Output the (X, Y) coordinate of the center of the cell containing the given text.  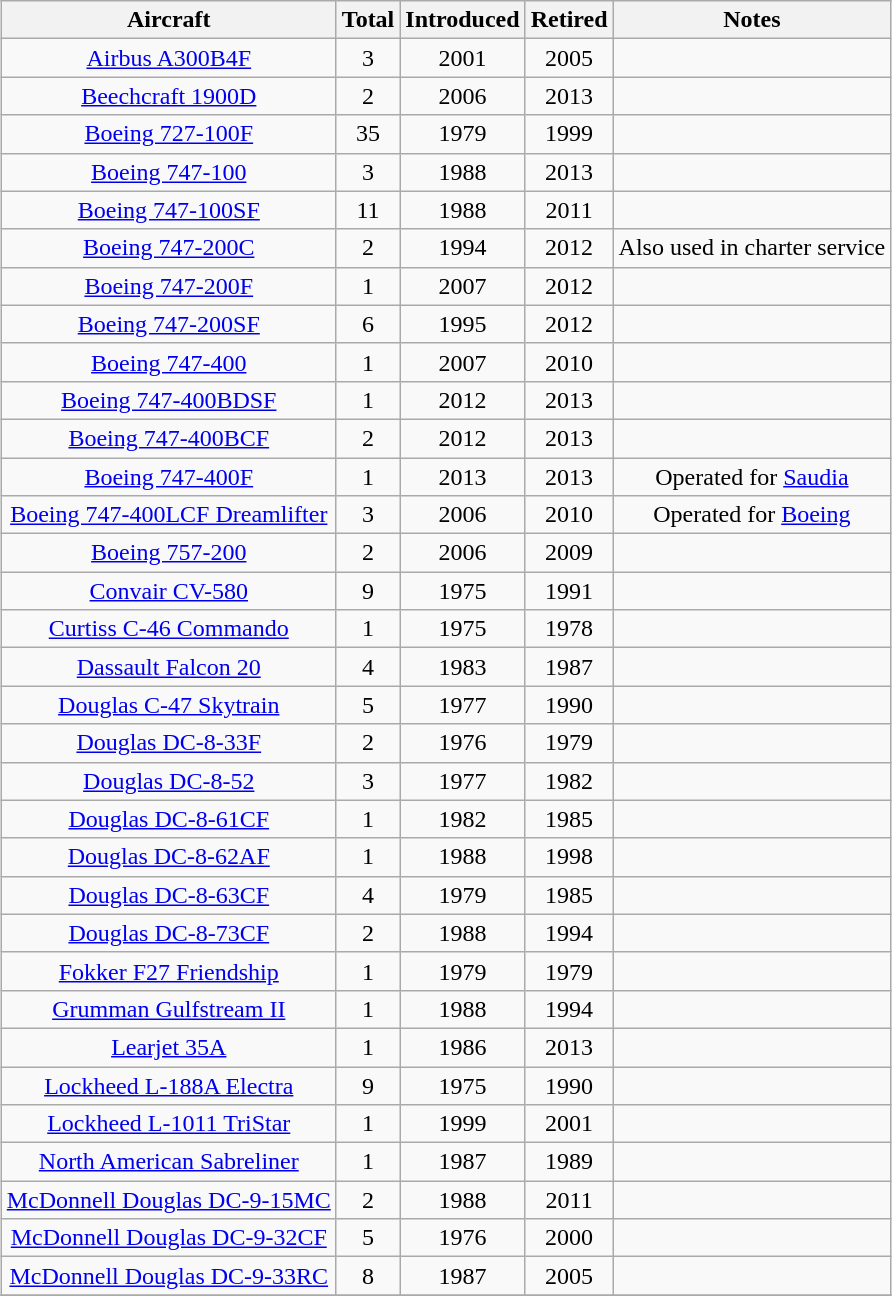
McDonnell Douglas DC-9-15MC (168, 1200)
6 (368, 324)
Boeing 747-100 (168, 172)
Grumman Gulfstream II (168, 1009)
2009 (569, 553)
Boeing 747-400LCF Dreamlifter (168, 515)
8 (368, 1276)
35 (368, 134)
11 (368, 210)
Douglas DC-8-62AF (168, 857)
Boeing 757-200 (168, 553)
Douglas DC-8-52 (168, 781)
Boeing 747-400BDSF (168, 400)
McDonnell Douglas DC-9-32CF (168, 1238)
Douglas DC-8-63CF (168, 895)
Boeing 747-400 (168, 362)
Airbus A300B4F (168, 58)
Operated for Boeing (752, 515)
Convair CV-580 (168, 591)
North American Sabreliner (168, 1162)
1978 (569, 629)
Total (368, 20)
Boeing 747-200F (168, 286)
2000 (569, 1238)
Curtiss C-46 Commando (168, 629)
Boeing 747-200SF (168, 324)
Aircraft (168, 20)
Lockheed L-188A Electra (168, 1085)
Boeing 747-100SF (168, 210)
Douglas DC-8-61CF (168, 819)
1983 (462, 667)
Boeing 727-100F (168, 134)
Douglas DC-8-73CF (168, 933)
Learjet 35A (168, 1047)
Boeing 747-200C (168, 248)
Operated for Saudia (752, 477)
Lockheed L-1011 TriStar (168, 1124)
Beechcraft 1900D (168, 96)
1998 (569, 857)
Douglas C-47 Skytrain (168, 705)
Retired (569, 20)
Fokker F27 Friendship (168, 971)
McDonnell Douglas DC-9-33RC (168, 1276)
Boeing 747-400F (168, 477)
Boeing 747-400BCF (168, 438)
1991 (569, 591)
1986 (462, 1047)
Douglas DC-8-33F (168, 743)
Introduced (462, 20)
1989 (569, 1162)
Notes (752, 20)
1995 (462, 324)
Dassault Falcon 20 (168, 667)
Also used in charter service (752, 248)
